For the text-containing cell, return its midpoint in [x, y] coordinate format. 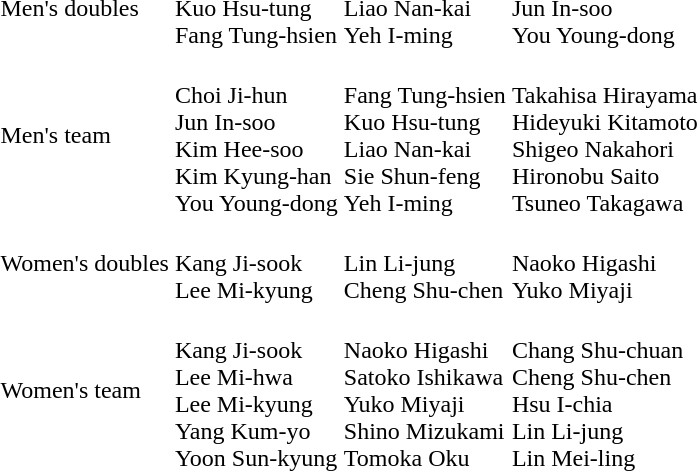
Fang Tung-hsienKuo Hsu-tungLiao Nan-kaiSie Shun-fengYeh I-ming [424, 136]
Lin Li-jungCheng Shu-chen [424, 263]
Kang Ji-sookLee Mi-kyung [256, 263]
Choi Ji-hunJun In-sooKim Hee-sooKim Kyung-hanYou Young-dong [256, 136]
